From the cell containing the given text, extract its center point as [X, Y] coordinate. 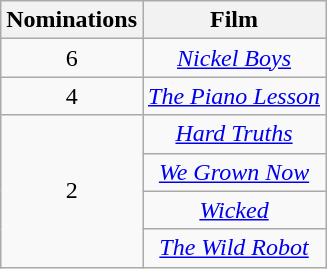
We Grown Now [234, 172]
Hard Truths [234, 134]
Wicked [234, 210]
2 [72, 191]
4 [72, 96]
The Wild Robot [234, 248]
The Piano Lesson [234, 96]
6 [72, 58]
Nominations [72, 20]
Nickel Boys [234, 58]
Film [234, 20]
